Provide the (X, Y) coordinate of the cell's center where the given text is located.  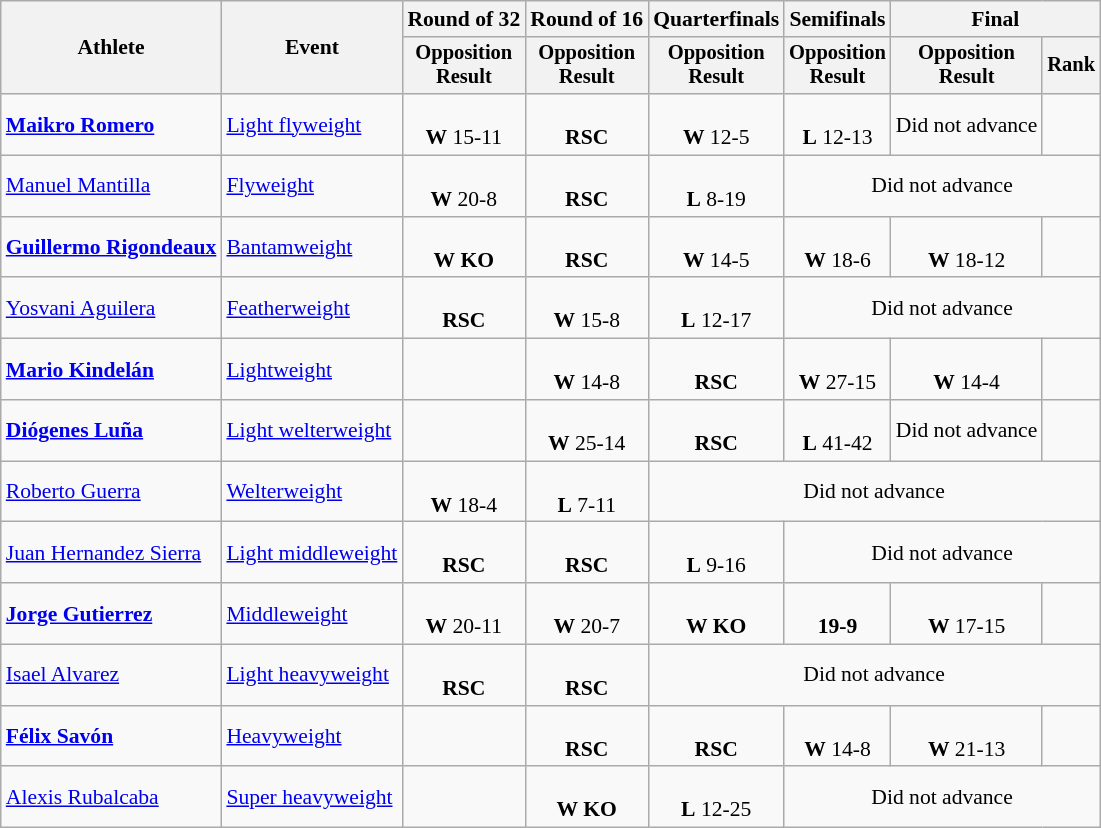
L 7-11 (586, 492)
Welterweight (312, 492)
Félix Savón (112, 736)
W 14-4 (967, 370)
L 41-42 (838, 430)
L 8-19 (716, 186)
Featherweight (312, 308)
Flyweight (312, 186)
Semifinals (838, 19)
W 18-6 (838, 248)
W 18-4 (464, 492)
Light welterweight (312, 430)
Light heavyweight (312, 676)
Yosvani Aguilera (112, 308)
L 12-17 (716, 308)
Bantamweight (312, 248)
Final (996, 19)
Round of 16 (586, 19)
Diógenes Luña (112, 430)
Super heavyweight (312, 798)
L 12-25 (716, 798)
W 14-5 (716, 248)
Event (312, 48)
W 17-15 (967, 614)
W 27-15 (838, 370)
Lightweight (312, 370)
Light flyweight (312, 124)
W 15-11 (464, 124)
Isael Alvarez (112, 676)
Rank (1071, 66)
Manuel Mantilla (112, 186)
Roberto Guerra (112, 492)
W 20-7 (586, 614)
Jorge Gutierrez (112, 614)
W 25-14 (586, 430)
W 15-8 (586, 308)
L 12-13 (838, 124)
W 20-11 (464, 614)
W 20-8 (464, 186)
Athlete (112, 48)
Light middleweight (312, 552)
W 18-12 (967, 248)
19-9 (838, 614)
Round of 32 (464, 19)
Quarterfinals (716, 19)
Juan Hernandez Sierra (112, 552)
Heavyweight (312, 736)
W 12-5 (716, 124)
Middleweight (312, 614)
Mario Kindelán (112, 370)
W 21-13 (967, 736)
Guillermo Rigondeaux (112, 248)
Alexis Rubalcaba (112, 798)
Maikro Romero (112, 124)
L 9-16 (716, 552)
